Output the [x, y] coordinate of the center of the cell containing the given text.  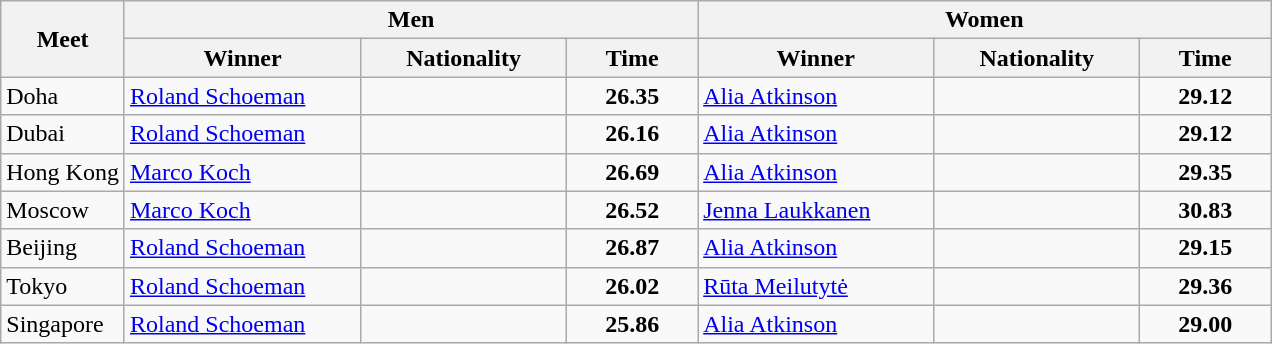
26.16 [632, 134]
25.86 [632, 324]
Moscow [63, 210]
29.35 [1206, 172]
29.36 [1206, 286]
26.87 [632, 248]
29.15 [1206, 248]
26.35 [632, 96]
26.69 [632, 172]
Rūta Meilutytė [816, 286]
Doha [63, 96]
26.02 [632, 286]
26.52 [632, 210]
Tokyo [63, 286]
Meet [63, 39]
Jenna Laukkanen [816, 210]
29.00 [1206, 324]
Hong Kong [63, 172]
Women [984, 20]
30.83 [1206, 210]
Singapore [63, 324]
Men [410, 20]
Beijing [63, 248]
Dubai [63, 134]
